Search for the cell housing the specified text and yield its (x, y) center coordinate. 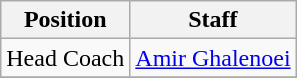
Head Coach (66, 58)
Staff (213, 20)
Position (66, 20)
Amir Ghalenoei (213, 58)
